From the cell containing the given text, extract its center point as [X, Y] coordinate. 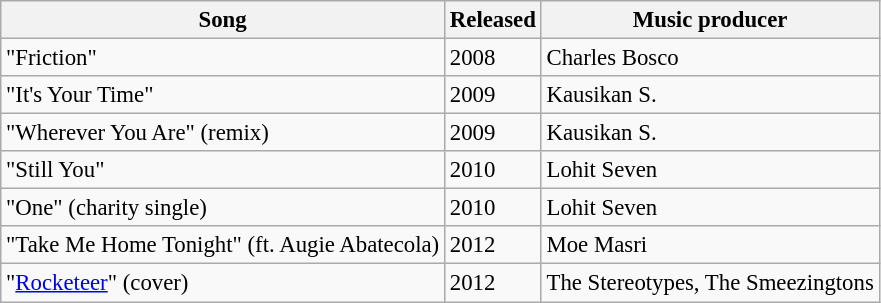
"It's Your Time" [223, 95]
"Take Me Home Tonight" (ft. Augie Abatecola) [223, 245]
"Wherever You Are" (remix) [223, 133]
The Stereotypes, The Smeezingtons [710, 283]
2008 [494, 58]
"Friction" [223, 58]
Released [494, 20]
"Rocketeer" (cover) [223, 283]
Song [223, 20]
Charles Bosco [710, 58]
Music producer [710, 20]
"Still You" [223, 170]
Moe Masri [710, 245]
"One" (charity single) [223, 208]
